Determine the (x, y) coordinate at the center of the cell enclosing the given text.  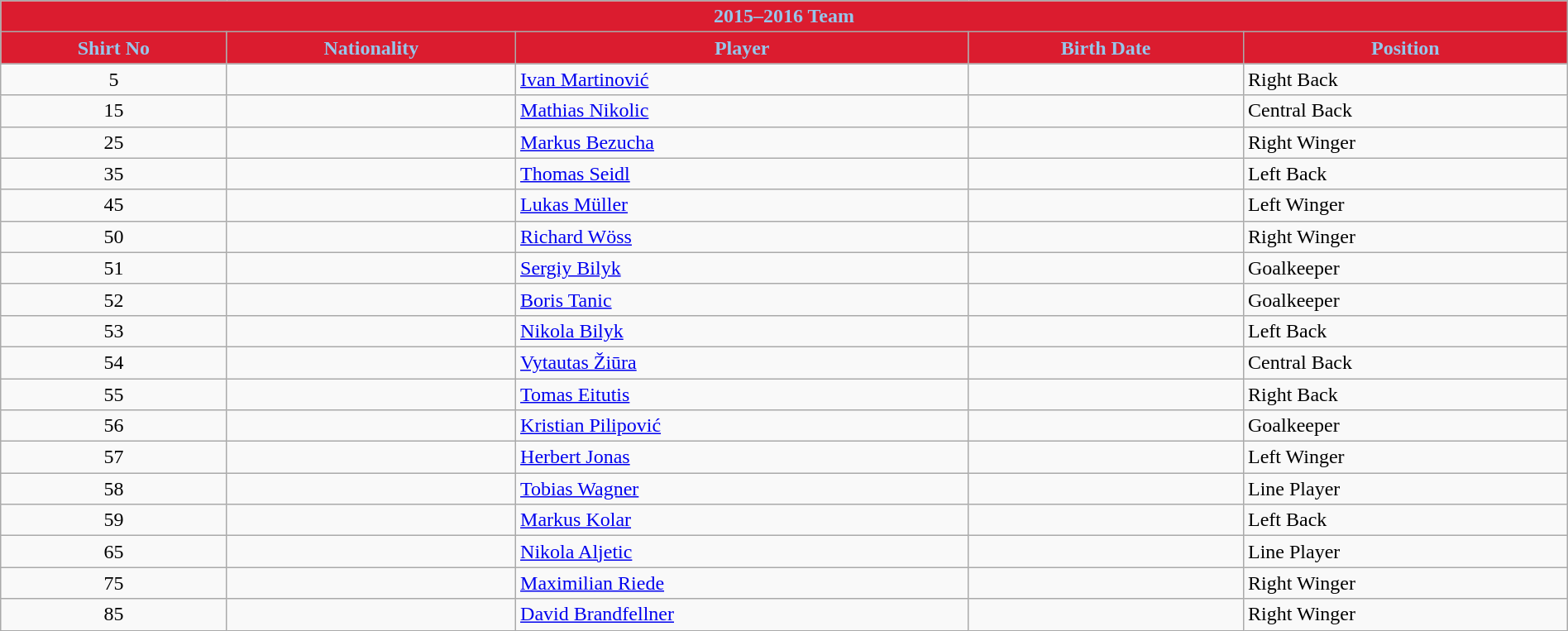
52 (114, 299)
35 (114, 174)
Player (743, 48)
65 (114, 552)
Vytautas Žiūra (743, 362)
Markus Bezucha (743, 142)
Boris Tanic (743, 299)
51 (114, 268)
55 (114, 394)
Kristian Pilipović (743, 426)
25 (114, 142)
Mathias Nikolic (743, 111)
Sergiy Bilyk (743, 268)
53 (114, 331)
Nationality (370, 48)
Thomas Seidl (743, 174)
59 (114, 520)
Lukas Müller (743, 205)
5 (114, 79)
David Brandfellner (743, 614)
75 (114, 583)
Herbert Jonas (743, 457)
50 (114, 237)
Maximilian Riede (743, 583)
58 (114, 489)
57 (114, 457)
Shirt No (114, 48)
Nikola Bilyk (743, 331)
54 (114, 362)
45 (114, 205)
Markus Kolar (743, 520)
Position (1405, 48)
Richard Wöss (743, 237)
85 (114, 614)
2015–2016 Team (784, 17)
Nikola Aljetic (743, 552)
Ivan Martinović (743, 79)
Tobias Wagner (743, 489)
Tomas Eitutis (743, 394)
56 (114, 426)
Birth Date (1107, 48)
15 (114, 111)
